Find where the given text appears and provide that cell's center as (x, y) coordinate. 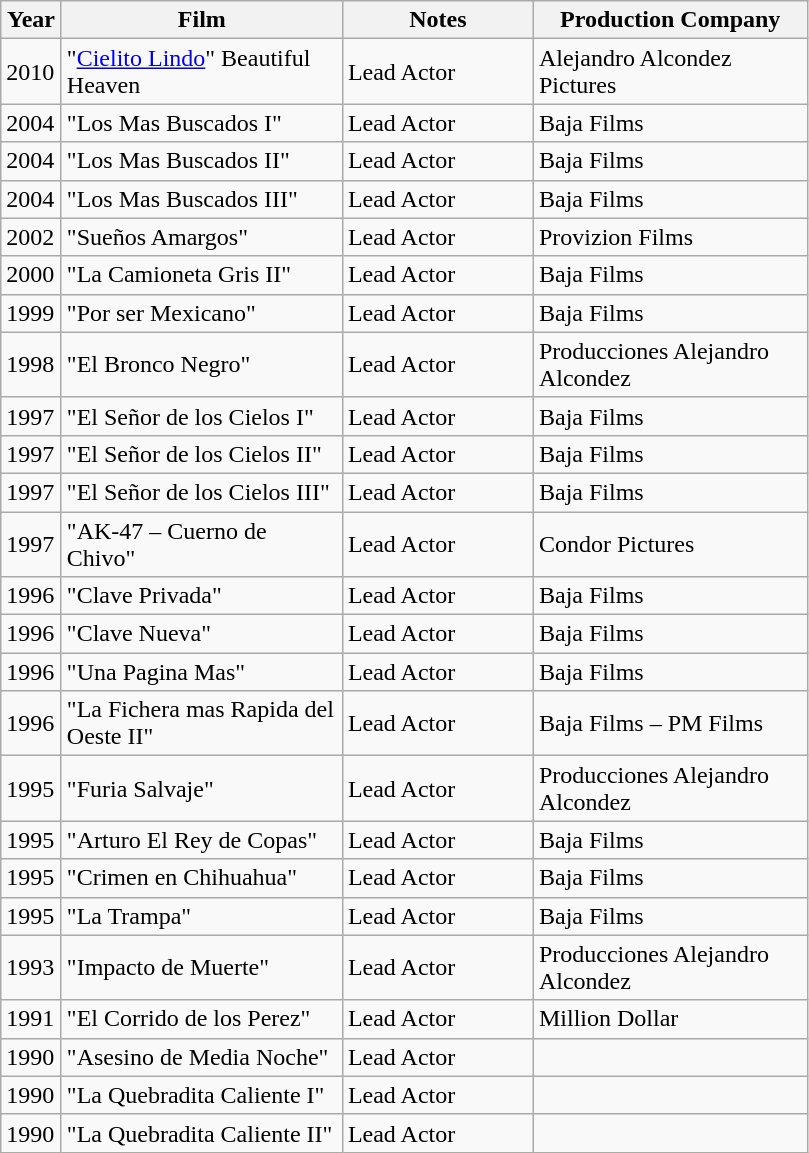
2000 (32, 275)
Production Company (670, 20)
"Asesino de Media Noche" (202, 1057)
"Por ser Mexicano" (202, 313)
1998 (32, 364)
"El Bronco Negro" (202, 364)
Baja Films – PM Films (670, 724)
"Los Mas Buscados I" (202, 123)
"Crimen en Chihuahua" (202, 878)
2010 (32, 72)
"La Quebradita Caliente II" (202, 1133)
Notes (438, 20)
"La Camioneta Gris II" (202, 275)
"Sueños Amargos" (202, 237)
"El Señor de los Cielos II" (202, 454)
Year (32, 20)
Alejandro Alcondez Pictures (670, 72)
"Una Pagina Mas" (202, 672)
"Cielito Lindo" Beautiful Heaven (202, 72)
Million Dollar (670, 1019)
"Los Mas Buscados III" (202, 199)
"Impacto de Muerte" (202, 968)
"Arturo El Rey de Copas" (202, 840)
"El Señor de los Cielos I" (202, 416)
Film (202, 20)
"AK-47 – Cuerno de Chivo" (202, 544)
Provizion Films (670, 237)
1999 (32, 313)
"La Fichera mas Rapida del Oeste II" (202, 724)
2002 (32, 237)
1991 (32, 1019)
"Clave Privada" (202, 596)
"Los Mas Buscados II" (202, 161)
Condor Pictures (670, 544)
"La Trampa" (202, 916)
"El Señor de los Cielos III" (202, 492)
"Furia Salvaje" (202, 788)
"El Corrido de los Perez" (202, 1019)
"Clave Nueva" (202, 634)
"La Quebradita Caliente I" (202, 1095)
1993 (32, 968)
